From the cell containing the given text, extract its center point as (X, Y) coordinate. 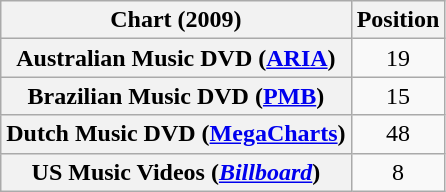
48 (398, 134)
Dutch Music DVD (MegaCharts) (176, 134)
Position (398, 20)
15 (398, 96)
US Music Videos (Billboard) (176, 172)
8 (398, 172)
Brazilian Music DVD (PMB) (176, 96)
Australian Music DVD (ARIA) (176, 58)
Chart (2009) (176, 20)
19 (398, 58)
